From the cell containing the given text, extract its center point as (X, Y) coordinate. 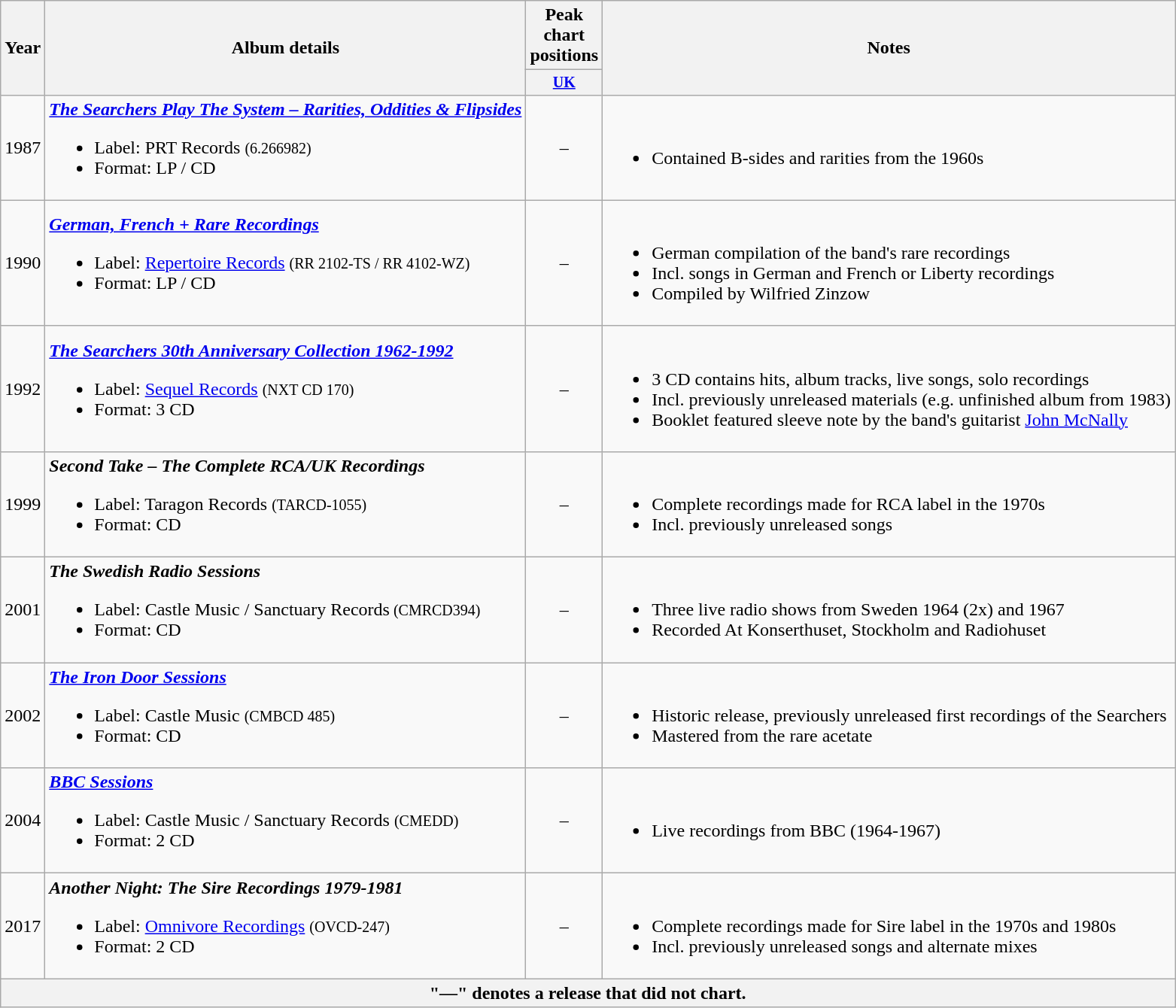
1992 (23, 388)
The Iron Door Sessions Label: Castle Music (CMBCD 485)Format: CD (286, 715)
Three live radio shows from Sweden 1964 (2x) and 1967Recorded At Konserthuset, Stockholm and Radiohuset (889, 610)
The Searchers 30th Anniversary Collection 1962-1992Label: Sequel Records (NXT CD 170)Format: 3 CD (286, 388)
Album details (286, 48)
2001 (23, 610)
UK (564, 83)
Historic release, previously unreleased first recordings of the SearchersMastered from the rare acetate (889, 715)
1987 (23, 147)
Notes (889, 48)
The Searchers Play The System – Rarities, Oddities & FlipsidesLabel: PRT Records (6.266982)Format: LP / CD (286, 147)
2002 (23, 715)
Contained B-sides and rarities from the 1960s (889, 147)
Complete recordings made for RCA label in the 1970sIncl. previously unreleased songs (889, 504)
Complete recordings made for Sire label in the 1970s and 1980sIncl. previously unreleased songs and alternate mixes (889, 926)
1999 (23, 504)
Year (23, 48)
Peak chart positions (564, 35)
"—" denotes a release that did not chart. (588, 993)
Live recordings from BBC (1964-1967) (889, 821)
Second Take – The Complete RCA/UK RecordingsLabel: Taragon Records (TARCD-1055)Format: CD (286, 504)
2004 (23, 821)
The Swedish Radio SessionsLabel: Castle Music / Sanctuary Records (CMRCD394)Format: CD (286, 610)
Another Night: The Sire Recordings 1979-1981Label: Omnivore Recordings (OVCD-247)Format: 2 CD (286, 926)
2017 (23, 926)
German, French + Rare RecordingsLabel: Repertoire Records (RR 2102-TS / RR 4102-WZ)Format: LP / CD (286, 263)
BBC SessionsLabel: Castle Music / Sanctuary Records (CMEDD)Format: 2 CD (286, 821)
German compilation of the band's rare recordingsIncl. songs in German and French or Liberty recordingsCompiled by Wilfried Zinzow (889, 263)
1990 (23, 263)
